Search for the cell housing the specified text and yield its [x, y] center coordinate. 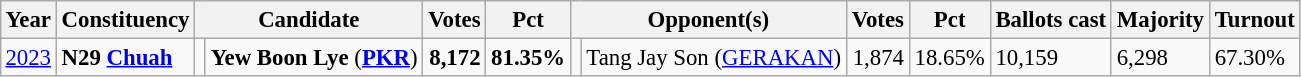
2023 [28, 57]
Turnout [1254, 20]
Opponent(s) [708, 20]
Tang Jay Son (GERAKAN) [714, 57]
81.35% [528, 57]
10,159 [1050, 57]
Constituency [125, 20]
Yew Boon Lye (PKR) [314, 57]
8,172 [454, 57]
N29 Chuah [125, 57]
Majority [1160, 20]
67.30% [1254, 57]
Ballots cast [1050, 20]
18.65% [950, 57]
6,298 [1160, 57]
Year [28, 20]
1,874 [878, 57]
Candidate [309, 20]
